Return the [X, Y] coordinate for the center point of the cell that contains the specified text.  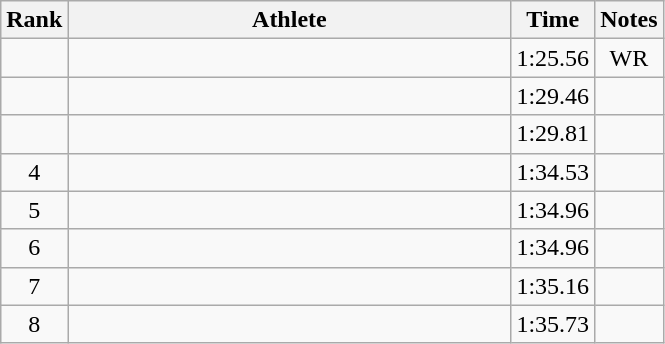
1:35.16 [553, 286]
1:35.73 [553, 324]
Notes [629, 20]
Rank [34, 20]
1:29.81 [553, 134]
1:34.53 [553, 172]
1:29.46 [553, 96]
Time [553, 20]
4 [34, 172]
8 [34, 324]
5 [34, 210]
WR [629, 58]
1:25.56 [553, 58]
Athlete [290, 20]
6 [34, 248]
7 [34, 286]
